Determine the (X, Y) coordinate at the center of the cell enclosing the given text.  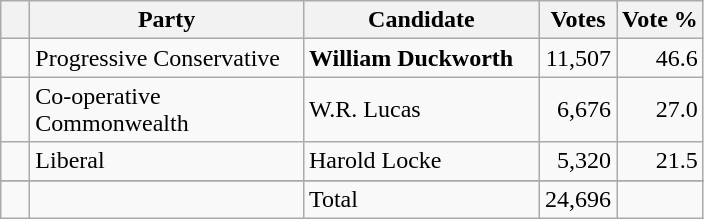
Candidate (421, 20)
Party (167, 20)
Harold Locke (421, 161)
Total (421, 199)
21.5 (660, 161)
11,507 (578, 58)
W.R. Lucas (421, 110)
Votes (578, 20)
24,696 (578, 199)
Liberal (167, 161)
Progressive Conservative (167, 58)
46.6 (660, 58)
Co-operative Commonwealth (167, 110)
Vote % (660, 20)
5,320 (578, 161)
6,676 (578, 110)
27.0 (660, 110)
William Duckworth (421, 58)
